Provide the (X, Y) coordinate of the cell's center where the given text is located.  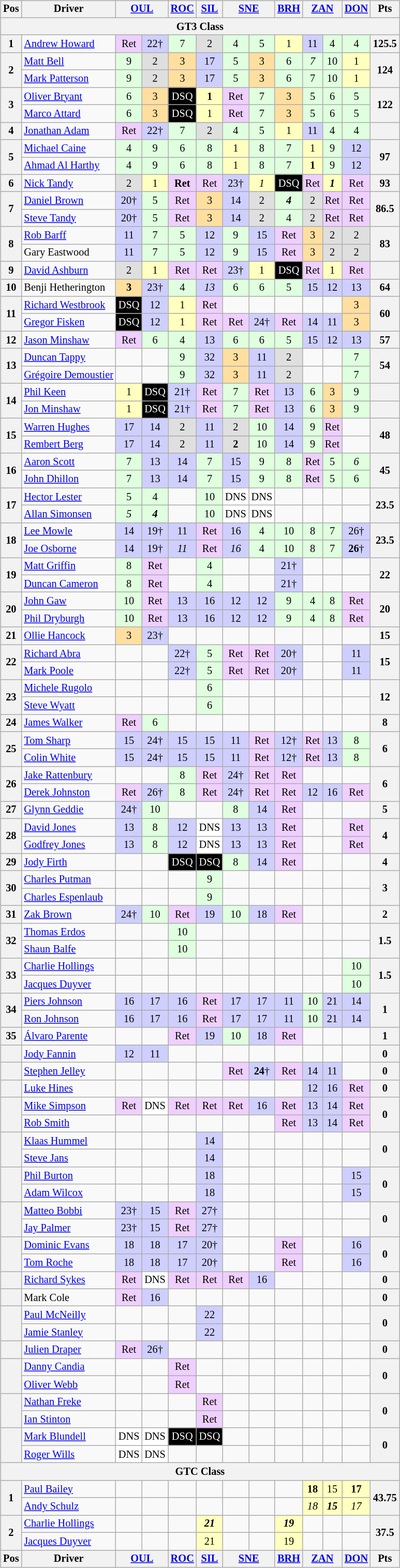
Rob Smith (68, 1124)
45 (385, 471)
Thomas Erdos (68, 932)
Rembert Berg (68, 444)
125.5 (385, 44)
Benji Hetherington (68, 288)
Steve Jans (68, 1158)
Phil Dryburgh (68, 619)
James Walker (68, 723)
Álvaro Parente (68, 1036)
31 (11, 915)
Jamie Stanley (68, 1333)
48 (385, 436)
54 (385, 366)
26 (11, 784)
Rob Barff (68, 235)
Jody Fannin (68, 1054)
Jay Palmer (68, 1228)
34 (11, 1010)
Paul Bailey (68, 1489)
Piers Johnson (68, 1002)
Tom Sharp (68, 740)
Shaun Balfe (68, 949)
Ahmad Al Harthy (68, 166)
Gregor Fisken (68, 322)
Phil Burton (68, 1176)
Glynn Geddie (68, 810)
Jason Minshaw (68, 340)
John Gaw (68, 601)
Paul McNeilly (68, 1315)
64 (385, 288)
Allan Simonsen (68, 514)
Richard Westbrook (68, 305)
27 (11, 810)
Aaron Scott (68, 462)
Duncan Cameron (68, 584)
83 (385, 244)
Godfrey Jones (68, 845)
Oliver Bryant (68, 96)
Derek Johnston (68, 793)
Stephen Jelley (68, 1071)
David Ashburn (68, 270)
Nick Tandy (68, 183)
Zak Brown (68, 915)
Matteo Bobbi (68, 1211)
Luke Hines (68, 1088)
86.5 (385, 209)
122 (385, 104)
29 (11, 862)
John Dhillon (68, 479)
Warren Hughes (68, 427)
Colin White (68, 758)
Steve Wyatt (68, 706)
Michele Rugolo (68, 688)
25 (11, 749)
David Jones (68, 827)
Jon Minshaw (68, 410)
Andy Schulz (68, 1506)
Daniel Brown (68, 201)
Mark Cole (68, 1297)
Charles Espenlaub (68, 897)
124 (385, 70)
Hector Lester (68, 497)
35 (11, 1036)
28 (11, 836)
Julien Draper (68, 1350)
37.5 (385, 1532)
93 (385, 183)
Ron Johnson (68, 1019)
24 (11, 723)
Klaas Hummel (68, 1141)
Jody Firth (68, 862)
Andrew Howard (68, 44)
Matt Bell (68, 62)
Duncan Tappy (68, 357)
Charles Putman (68, 879)
Nathan Freke (68, 1402)
30 (11, 888)
33 (11, 976)
Marco Attard (68, 114)
43.75 (385, 1497)
Grégoire Demoustier (68, 375)
97 (385, 157)
23 (11, 696)
Danny Candia (68, 1367)
Jonathan Adam (68, 131)
Michael Caine (68, 148)
GT3 Class (200, 26)
Phil Keen (68, 392)
Roger Wills (68, 1454)
Richard Abra (68, 653)
Gary Eastwood (68, 253)
Oliver Webb (68, 1384)
Mike Simpson (68, 1106)
Steve Tandy (68, 218)
Ian Stinton (68, 1420)
Matt Griffin (68, 566)
Jake Rattenbury (68, 775)
57 (385, 340)
Mark Patterson (68, 79)
60 (385, 313)
Richard Sykes (68, 1280)
Tom Roche (68, 1263)
Joe Osborne (68, 549)
Lee Mowle (68, 531)
Mark Poole (68, 671)
Mark Blundell (68, 1437)
Ollie Hancock (68, 636)
Adam Wilcox (68, 1193)
GTC Class (200, 1472)
Dominic Evans (68, 1245)
